Return (X, Y) of the center of cell containing provided text 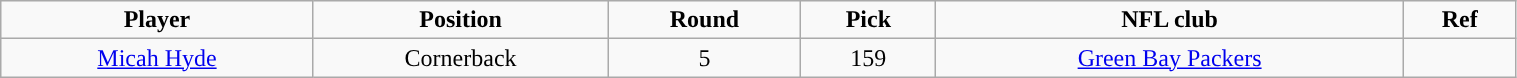
Cornerback (460, 58)
Player (157, 20)
159 (868, 58)
Pick (868, 20)
Position (460, 20)
5 (704, 58)
Ref (1460, 20)
NFL club (1170, 20)
Green Bay Packers (1170, 58)
Round (704, 20)
Micah Hyde (157, 58)
